Identify which cell holds the provided text, then report its [X, Y] central coordinate. 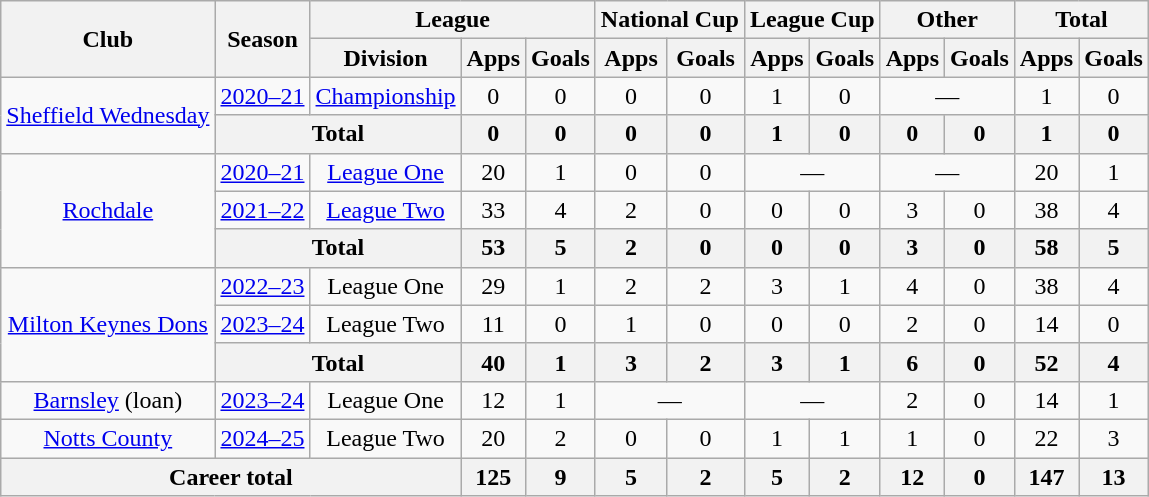
58 [1046, 248]
2024–25 [262, 438]
147 [1046, 477]
Sheffield Wednesday [108, 115]
9 [561, 477]
Season [262, 39]
Division [386, 58]
Career total [231, 477]
National Cup [670, 20]
33 [493, 210]
Club [108, 39]
125 [493, 477]
Barnsley (loan) [108, 400]
29 [493, 286]
Other [947, 20]
40 [493, 362]
Championship [386, 96]
2022–23 [262, 286]
Notts County [108, 438]
Rochdale [108, 210]
League [452, 20]
53 [493, 248]
League Cup [812, 20]
11 [493, 324]
22 [1046, 438]
6 [912, 362]
2021–22 [262, 210]
52 [1046, 362]
13 [1114, 477]
Milton Keynes Dons [108, 324]
